Return [x, y] of the center of cell containing provided text 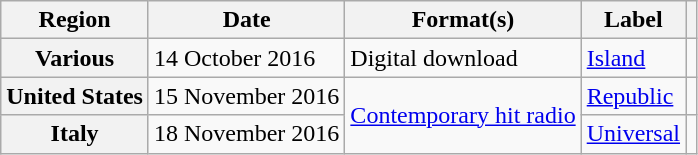
Italy [75, 134]
Format(s) [463, 20]
14 October 2016 [246, 58]
Island [633, 58]
Region [75, 20]
Date [246, 20]
United States [75, 96]
15 November 2016 [246, 96]
Universal [633, 134]
Contemporary hit radio [463, 115]
Digital download [463, 58]
Republic [633, 96]
Label [633, 20]
Various [75, 58]
18 November 2016 [246, 134]
